Output the (X, Y) coordinate of the center of the cell containing the given text.  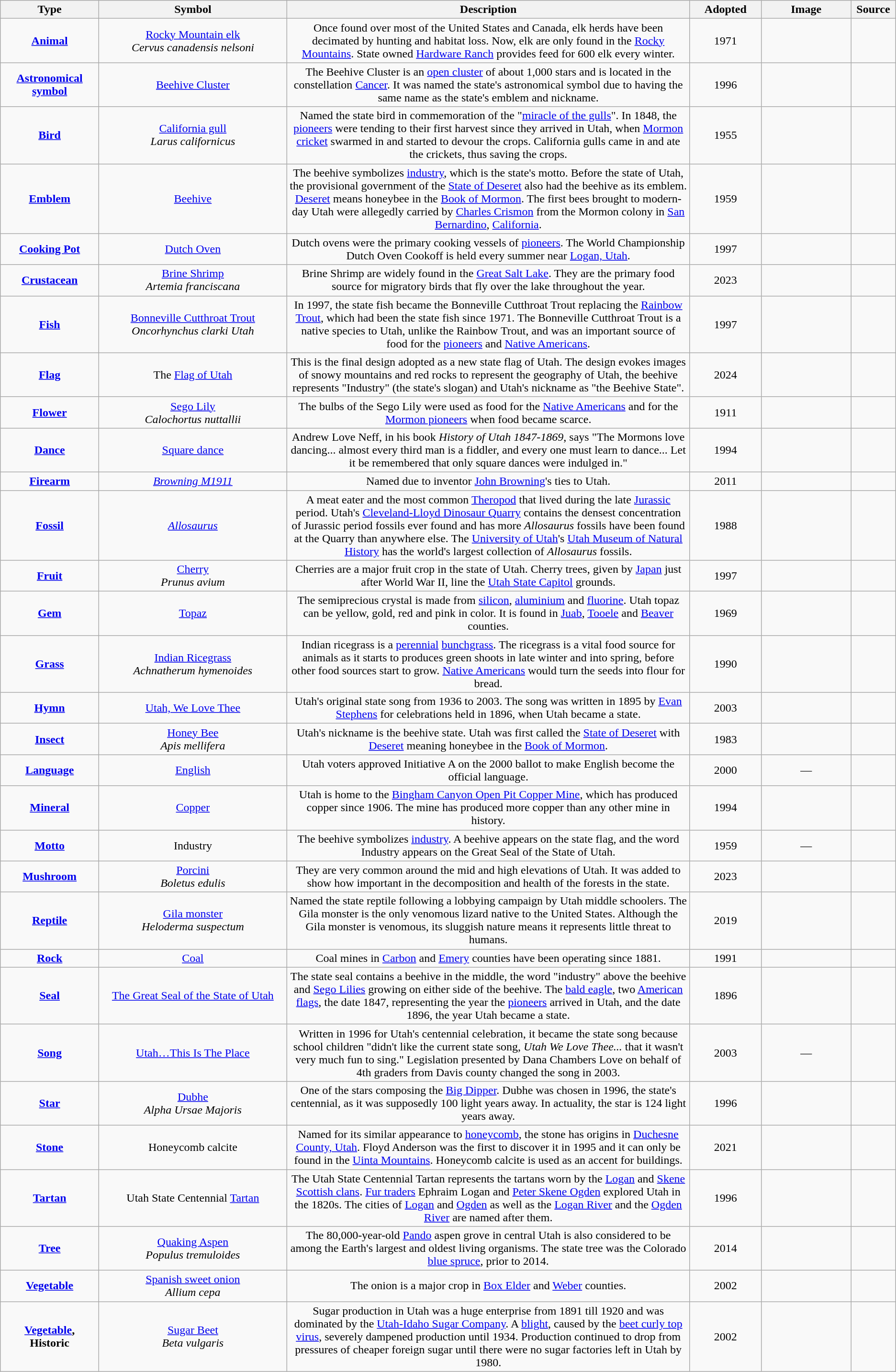
Seal (50, 995)
Browning M1911 (192, 481)
Bird (50, 135)
1990 (726, 664)
2011 (726, 481)
Copper (192, 808)
Insect (50, 739)
Coal mines in Carbon and Emery counties have been operating since 1881. (488, 958)
2019 (726, 921)
2000 (726, 770)
Song (50, 1053)
Hymn (50, 708)
Bonneville Cutthroat TroutOncorhynchus clarki Utah (192, 324)
The Great Seal of the State of Utah (192, 995)
1991 (726, 958)
Quaking AspenPopulus tremuloides (192, 1249)
English (192, 770)
1988 (726, 525)
Rock (50, 958)
Square dance (192, 450)
Utah, We Love Thee (192, 708)
Star (50, 1103)
Fossil (50, 525)
California gullLarus californicus (192, 135)
Mushroom (50, 877)
Coal (192, 958)
Cherries are a major fruit crop in the state of Utah. Cherry trees, given by Japan just after World War II, line the Utah State Capitol grounds. (488, 576)
Tree (50, 1249)
Utah State Centennial Tartan (192, 1198)
Firearm (50, 481)
Description (488, 10)
Vegetable,Historic (50, 1337)
Flower (50, 413)
Honey BeeApis mellifera (192, 739)
2021 (726, 1147)
1969 (726, 613)
Sugar BeetBeta vulgaris (192, 1337)
Beehive Cluster (192, 85)
Utah's nickname is the beehive state. Utah was first called the State of Deseret with Deseret meaning honeybee in the Book of Mormon. (488, 739)
Topaz (192, 613)
Spanish sweet onionAllium cepa (192, 1286)
The onion is a major crop in Box Elder and Weber counties. (488, 1286)
The beehive symbolizes industry. A beehive appears on the state flag, and the word Industry appears on the Great Seal of the State of Utah. (488, 845)
1896 (726, 995)
Allosaurus (192, 525)
Type (50, 10)
Stone (50, 1147)
Gem (50, 613)
Motto (50, 845)
Fruit (50, 576)
Language (50, 770)
Dutch ovens were the primary cooking vessels of pioneers. The World Championship Dutch Oven Cookoff is held every summer near Logan, Utah. (488, 249)
Sego LilyCalochortus nuttallii (192, 413)
The Flag of Utah (192, 375)
Utah…This Is The Place (192, 1053)
Adopted (726, 10)
Dance (50, 450)
Source (874, 10)
1955 (726, 135)
Mineral (50, 808)
Crustacean (50, 280)
PorciniBoletus edulis (192, 877)
Symbol (192, 10)
Utah voters approved Initiative A on the 2000 ballot to make English become the official language. (488, 770)
1983 (726, 739)
Emblem (50, 199)
2014 (726, 1249)
Named due to inventor John Browning's ties to Utah. (488, 481)
CherryPrunus avium (192, 576)
DubheAlpha Ursae Majoris (192, 1103)
The bulbs of the Sego Lily were used as food for the Native Americans and for the Mormon pioneers when food became scarce. (488, 413)
Utah's original state song from 1936 to 2003. The song was written in 1895 by Evan Stephens for celebrations held in 1896, when Utah became a state. (488, 708)
Image (806, 10)
Brine ShrimpArtemia franciscana (192, 280)
Industry (192, 845)
Honeycomb calcite (192, 1147)
Vegetable (50, 1286)
Flag (50, 375)
Reptile (50, 921)
Fish (50, 324)
Dutch Oven (192, 249)
Cooking Pot (50, 249)
2024 (726, 375)
Gila monsterHeloderma suspectum (192, 921)
1971 (726, 41)
1911 (726, 413)
Rocky Mountain elkCervus canadensis nelsoni (192, 41)
Tartan (50, 1198)
Beehive (192, 199)
Indian RicegrassAchnatherum hymenoides (192, 664)
Animal (50, 41)
Grass (50, 664)
Astronomicalsymbol (50, 85)
